Return the (x, y) coordinate for the center point of the cell that contains the specified text.  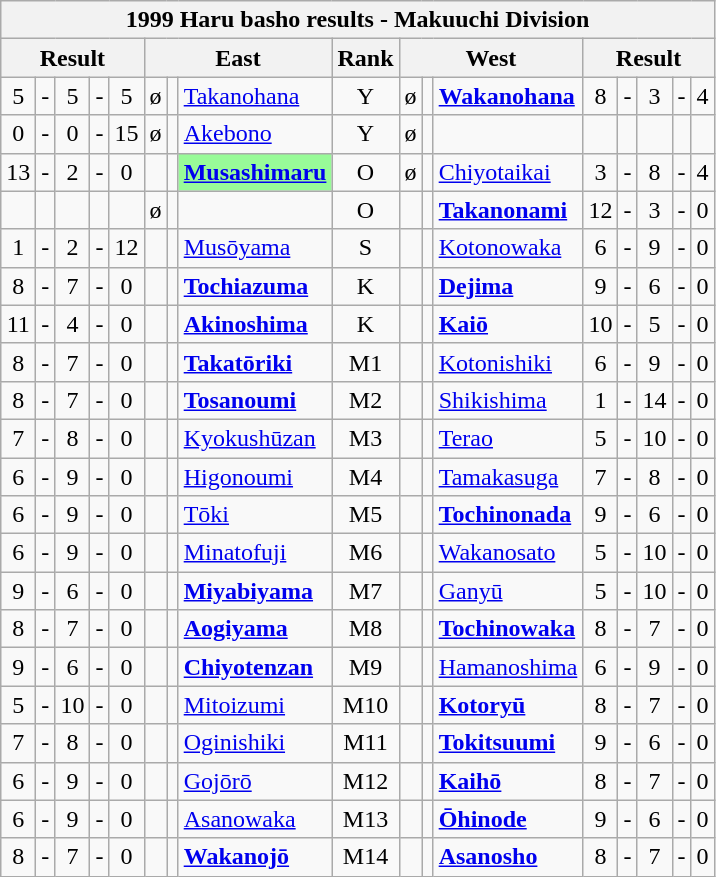
M12 (366, 781)
M5 (366, 515)
Ōhinode (508, 819)
14 (654, 400)
Takatōriki (255, 362)
15 (126, 134)
East (238, 58)
M8 (366, 629)
Higonoumi (255, 477)
Tōki (255, 515)
M10 (366, 705)
1999 Haru basho results - Makuuchi Division (358, 20)
13 (18, 172)
M7 (366, 591)
Tochinonada (508, 515)
Kotonishiki (508, 362)
Musōyama (255, 248)
Wakanohana (508, 96)
Kotoryū (508, 705)
Akebono (255, 134)
M1 (366, 362)
Takanohana (255, 96)
Wakanosato (508, 553)
Terao (508, 438)
Kaihō (508, 781)
Ganyū (508, 591)
Hamanoshima (508, 667)
Minatofuji (255, 553)
Takanonami (508, 210)
M6 (366, 553)
M3 (366, 438)
Tochinowaka (508, 629)
Asanowaka (255, 819)
Wakanojō (255, 857)
Oginishiki (255, 743)
Kyokushūzan (255, 438)
Mitoizumi (255, 705)
Chiyotaikai (508, 172)
M2 (366, 400)
Kotonowaka (508, 248)
Musashimaru (255, 172)
Aogiyama (255, 629)
Rank (366, 58)
M13 (366, 819)
Asanosho (508, 857)
West (491, 58)
Tokitsuumi (508, 743)
Tamakasuga (508, 477)
Akinoshima (255, 324)
Dejima (508, 286)
Chiyotenzan (255, 667)
Kaiō (508, 324)
Shikishima (508, 400)
M14 (366, 857)
M4 (366, 477)
Miyabiyama (255, 591)
M9 (366, 667)
S (366, 248)
Gojōrō (255, 781)
M11 (366, 743)
Tochiazuma (255, 286)
11 (18, 324)
Tosanoumi (255, 400)
